Provide the [X, Y] coordinate of the cell's center where the given text is located.  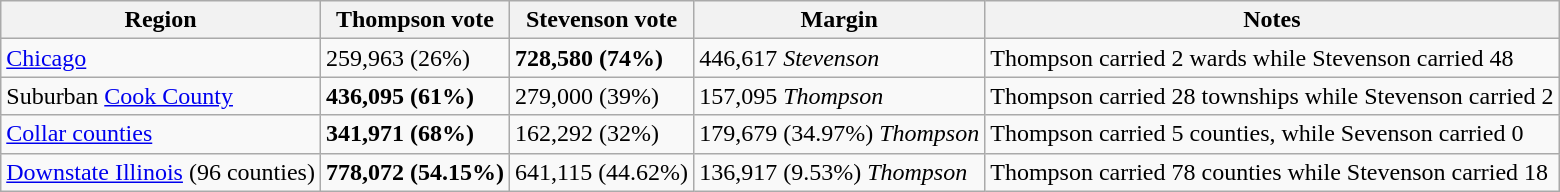
Thompson carried 5 counties, while Sevenson carried 0 [1272, 134]
136,917 (9.53%) Thompson [840, 172]
Thompson carried 78 counties while Stevenson carried 18 [1272, 172]
Stevenson vote [601, 20]
Region [161, 20]
Downstate Illinois (96 counties) [161, 172]
162,292 (32%) [601, 134]
179,679 (34.97%) Thompson [840, 134]
Thompson vote [414, 20]
778,072 (54.15%) [414, 172]
728,580 (74%) [601, 58]
Chicago [161, 58]
436,095 (61%) [414, 96]
Margin [840, 20]
Thompson carried 2 wards while Stevenson carried 48 [1272, 58]
Suburban Cook County [161, 96]
341,971 (68%) [414, 134]
Thompson carried 28 townships while Stevenson carried 2 [1272, 96]
641,115 (44.62%) [601, 172]
157,095 Thompson [840, 96]
279,000 (39%) [601, 96]
Collar counties [161, 134]
Notes [1272, 20]
259,963 (26%) [414, 58]
446,617 Stevenson [840, 58]
